Scan for the cell matching the given text and deliver its [X, Y] coordinate at center. 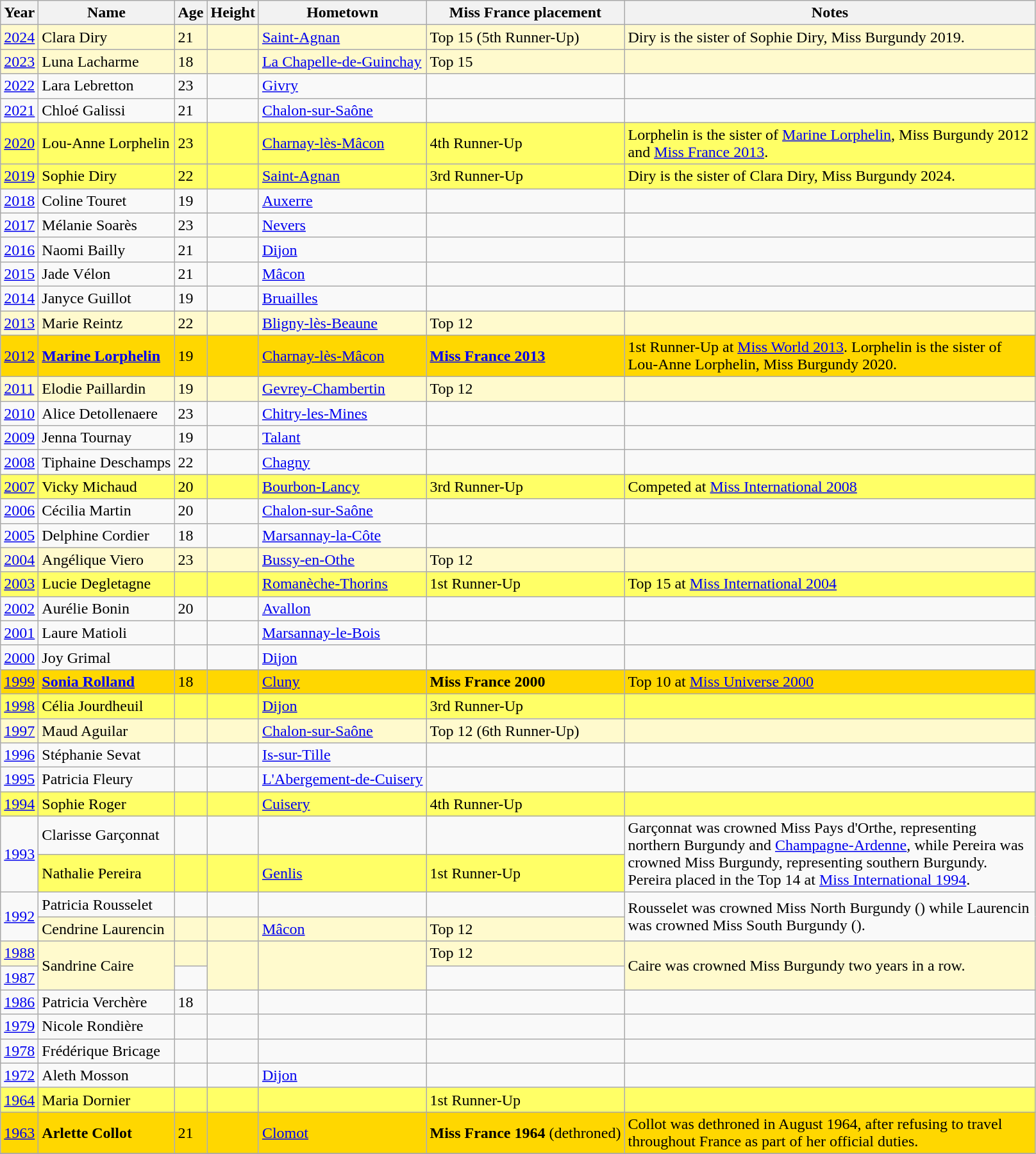
Bussy-en-Othe [342, 560]
2005 [19, 535]
Is-sur-Tille [342, 755]
Elodie Paillardin [106, 389]
Nathalie Pereira [106, 873]
Miss France 1964 (dethroned) [526, 1132]
Miss France placement [526, 13]
Mélanie Soarès [106, 225]
2020 [19, 144]
Nevers [342, 225]
Marsannay-la-Côte [342, 535]
1996 [19, 755]
Competed at Miss International 2008 [830, 487]
Bruailles [342, 298]
Auxerre [342, 201]
Patricia Fleury [106, 780]
Laure Matioli [106, 633]
Lou-Anne Lorphelin [106, 144]
Arlette Collot [106, 1132]
1988 [19, 953]
Célia Jourdheuil [106, 706]
2017 [19, 225]
Chitry-les-Mines [342, 414]
1978 [19, 1051]
1995 [19, 780]
Notes [830, 13]
2003 [19, 584]
1994 [19, 804]
Aleth Mosson [106, 1075]
Top 15 (5th Runner-Up) [526, 37]
Gevrey-Chambertin [342, 389]
Bourbon-Lancy [342, 487]
Diry is the sister of Sophie Diry, Miss Burgundy 2019. [830, 37]
Hometown [342, 13]
Chloé Galissi [106, 110]
Alice Detollenaere [106, 414]
Top 15 [526, 62]
Janyce Guillot [106, 298]
2022 [19, 86]
Coline Touret [106, 201]
1st Runner-Up at Miss World 2013. Lorphelin is the sister of Lou-Anne Lorphelin, Miss Burgundy 2020. [830, 356]
Cécilia Martin [106, 511]
Cuisery [342, 804]
Year [19, 13]
Frédérique Bricage [106, 1051]
1964 [19, 1100]
Romanèche-Thorins [342, 584]
Clomot [342, 1132]
1986 [19, 1002]
1993 [19, 854]
Lucie Degletagne [106, 584]
La Chapelle-de-Guinchay [342, 62]
2015 [19, 274]
Marine Lorphelin [106, 356]
Nicole Rondière [106, 1026]
2018 [19, 201]
Luna Lacharme [106, 62]
Patricia Verchère [106, 1002]
Bligny-lès-Beaune [342, 322]
1992 [19, 917]
1997 [19, 730]
2006 [19, 511]
1998 [19, 706]
1979 [19, 1026]
Age [191, 13]
Maud Aguilar [106, 730]
2007 [19, 487]
Aurélie Bonin [106, 608]
Maria Dornier [106, 1100]
Collot was dethroned in August 1964, after refusing to travel throughout France as part of her official duties. [830, 1132]
1999 [19, 682]
Height [233, 13]
2008 [19, 462]
Top 12 (6th Runner-Up) [526, 730]
2004 [19, 560]
2013 [19, 322]
Clarisse Garçonnat [106, 835]
Tiphaine Deschamps [106, 462]
1972 [19, 1075]
2019 [19, 176]
Diry is the sister of Clara Diry, Miss Burgundy 2024. [830, 176]
1963 [19, 1132]
Sophie Roger [106, 804]
Cluny [342, 682]
Stéphanie Sevat [106, 755]
2012 [19, 356]
Delphine Cordier [106, 535]
2002 [19, 608]
2009 [19, 438]
2021 [19, 110]
2024 [19, 37]
Avallon [342, 608]
1987 [19, 978]
Talant [342, 438]
Marsannay-le-Bois [342, 633]
Lara Lebretton [106, 86]
2001 [19, 633]
L'Abergement-de-Cuisery [342, 780]
Miss France 2000 [526, 682]
Top 10 at Miss Universe 2000 [830, 682]
Givry [342, 86]
Rousselet was crowned Miss North Burgundy () while Laurencin was crowned Miss South Burgundy (). [830, 917]
Caire was crowned Miss Burgundy two years in a row. [830, 966]
2016 [19, 249]
Clara Diry [106, 37]
Cendrine Laurencin [106, 929]
Jade Vélon [106, 274]
2023 [19, 62]
Patricia Rousselet [106, 905]
Name [106, 13]
Sonia Rolland [106, 682]
Marie Reintz [106, 322]
2010 [19, 414]
2000 [19, 657]
Genlis [342, 873]
2014 [19, 298]
Jenna Tournay [106, 438]
Miss France 2013 [526, 356]
Chagny [342, 462]
Sophie Diry [106, 176]
Joy Grimal [106, 657]
Sandrine Caire [106, 966]
Vicky Michaud [106, 487]
Angélique Viero [106, 560]
Lorphelin is the sister of Marine Lorphelin, Miss Burgundy 2012 and Miss France 2013. [830, 144]
Naomi Bailly [106, 249]
Top 15 at Miss International 2004 [830, 584]
2011 [19, 389]
